Scan for the cell matching the given text and deliver its (X, Y) coordinate at center. 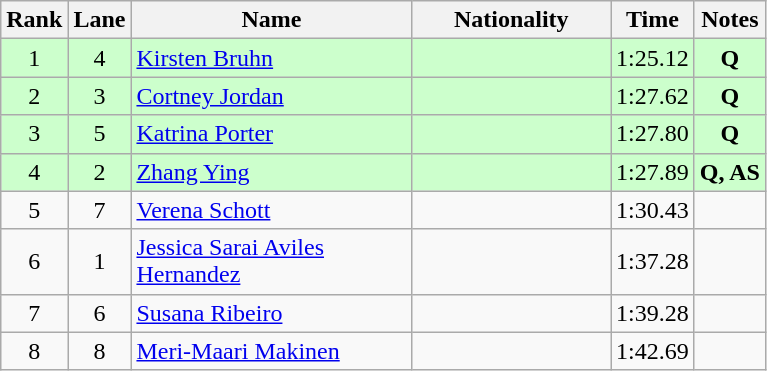
Name (272, 20)
Jessica Sarai Aviles Hernandez (272, 262)
Susana Ribeiro (272, 313)
1:25.12 (653, 58)
Zhang Ying (272, 172)
1:30.43 (653, 210)
1:27.89 (653, 172)
Nationality (512, 20)
1:39.28 (653, 313)
Verena Schott (272, 210)
1:27.62 (653, 96)
1:27.80 (653, 134)
Kirsten Bruhn (272, 58)
Cortney Jordan (272, 96)
Lane (100, 20)
Meri-Maari Makinen (272, 351)
1:42.69 (653, 351)
Q, AS (730, 172)
Katrina Porter (272, 134)
Rank (34, 20)
1:37.28 (653, 262)
Time (653, 20)
Notes (730, 20)
